Detect which cell encompasses the target text, then output its [X, Y] center coordinate. 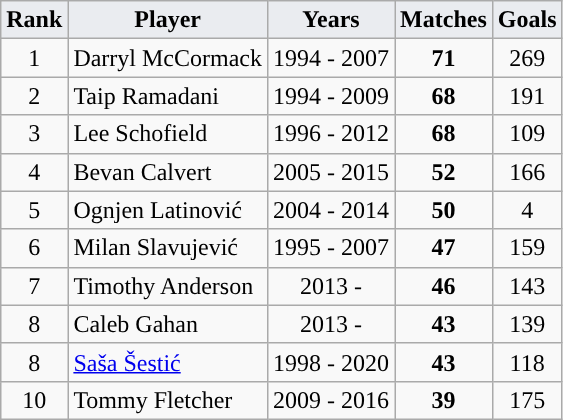
1995 - 2007 [332, 248]
1998 - 2020 [332, 362]
Player [168, 20]
Caleb Gahan [168, 324]
50 [444, 210]
Matches [444, 20]
46 [444, 286]
Lee Schofield [168, 134]
71 [444, 58]
Years [332, 20]
Taip Ramadani [168, 96]
2005 - 2015 [332, 172]
3 [34, 134]
2 [34, 96]
Saša Šestić [168, 362]
Darryl McCormack [168, 58]
Rank [34, 20]
2004 - 2014 [332, 210]
10 [34, 400]
Goals [527, 20]
5 [34, 210]
Tommy Fletcher [168, 400]
191 [527, 96]
52 [444, 172]
159 [527, 248]
1994 - 2009 [332, 96]
175 [527, 400]
Timothy Anderson [168, 286]
109 [527, 134]
143 [527, 286]
139 [527, 324]
6 [34, 248]
166 [527, 172]
47 [444, 248]
2009 - 2016 [332, 400]
Bevan Calvert [168, 172]
1 [34, 58]
1996 - 2012 [332, 134]
39 [444, 400]
269 [527, 58]
7 [34, 286]
Milan Slavujević [168, 248]
118 [527, 362]
Ognjen Latinović [168, 210]
1994 - 2007 [332, 58]
